Detect which cell encompasses the target text, then output its [X, Y] center coordinate. 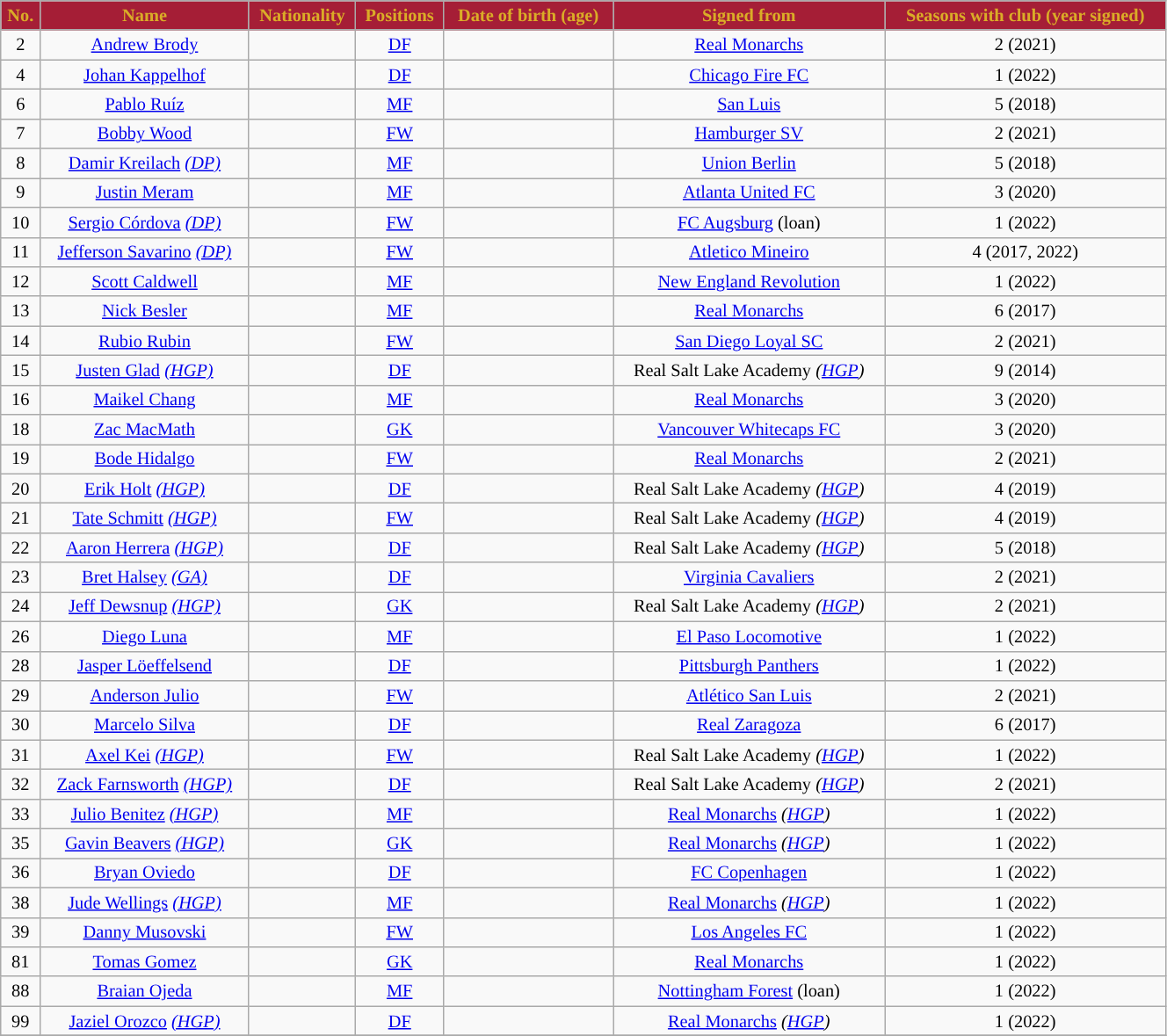
14 [21, 341]
15 [21, 370]
99 [21, 1021]
13 [21, 311]
Justin Meram [144, 192]
Nationality [302, 15]
Zack Farnsworth (HGP) [144, 784]
New England Revolution [749, 281]
Bryan Oviedo [144, 873]
Rubio Rubin [144, 341]
San Luis [749, 104]
30 [21, 725]
7 [21, 134]
4 (2017, 2022) [1025, 252]
88 [21, 991]
16 [21, 400]
Justen Glad (HGP) [144, 370]
8 [21, 163]
Danny Musovski [144, 932]
Sergio Córdova (DP) [144, 222]
29 [21, 695]
Atlanta United FC [749, 192]
San Diego Loyal SC [749, 341]
4 [21, 75]
22 [21, 547]
Tomas Gomez [144, 961]
Tate Schmitt (HGP) [144, 518]
35 [21, 844]
Gavin Beavers (HGP) [144, 844]
81 [21, 961]
Bode Hidalgo [144, 459]
9 [21, 192]
Diego Luna [144, 636]
Hamburger SV [749, 134]
2 [21, 45]
Chicago Fire FC [749, 75]
Bret Halsey (GA) [144, 577]
Jude Wellings (HGP) [144, 902]
Johan Kappelhof [144, 75]
Andrew Brody [144, 45]
28 [21, 666]
Jefferson Savarino (DP) [144, 252]
20 [21, 489]
Maikel Chang [144, 400]
39 [21, 932]
Los Angeles FC [749, 932]
6 [21, 104]
El Paso Locomotive [749, 636]
32 [21, 784]
Positions [400, 15]
Nick Besler [144, 311]
Atletico Mineiro [749, 252]
Union Berlin [749, 163]
Virginia Cavaliers [749, 577]
Aaron Herrera (HGP) [144, 547]
21 [21, 518]
Braian Ojeda [144, 991]
Anderson Julio [144, 695]
Nottingham Forest (loan) [749, 991]
Real Zaragoza [749, 725]
36 [21, 873]
Pablo Ruíz [144, 104]
Vancouver Whitecaps FC [749, 430]
Pittsburgh Panthers [749, 666]
Erik Holt (HGP) [144, 489]
Seasons with club (year signed) [1025, 15]
18 [21, 430]
9 (2014) [1025, 370]
Name [144, 15]
Damir Kreilach (DP) [144, 163]
Jeff Dewsnup (HGP) [144, 606]
12 [21, 281]
Signed from [749, 15]
Date of birth (age) [529, 15]
Bobby Wood [144, 134]
Jasper Löeffelsend [144, 666]
38 [21, 902]
No. [21, 15]
Marcelo Silva [144, 725]
Axel Kei (HGP) [144, 755]
23 [21, 577]
26 [21, 636]
31 [21, 755]
FC Augsburg (loan) [749, 222]
FC Copenhagen [749, 873]
19 [21, 459]
Zac MacMath [144, 430]
Julio Benitez (HGP) [144, 814]
Jaziel Orozco (HGP) [144, 1021]
Atlético San Luis [749, 695]
Scott Caldwell [144, 281]
33 [21, 814]
11 [21, 252]
10 [21, 222]
24 [21, 606]
